Capture the cell that displays the provided text and extract its [x, y] central coordinate. 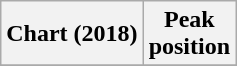
Chart (2018) [72, 34]
Peakposition [189, 34]
